Locate the cell with the specified text and output its (X, Y) center coordinate. 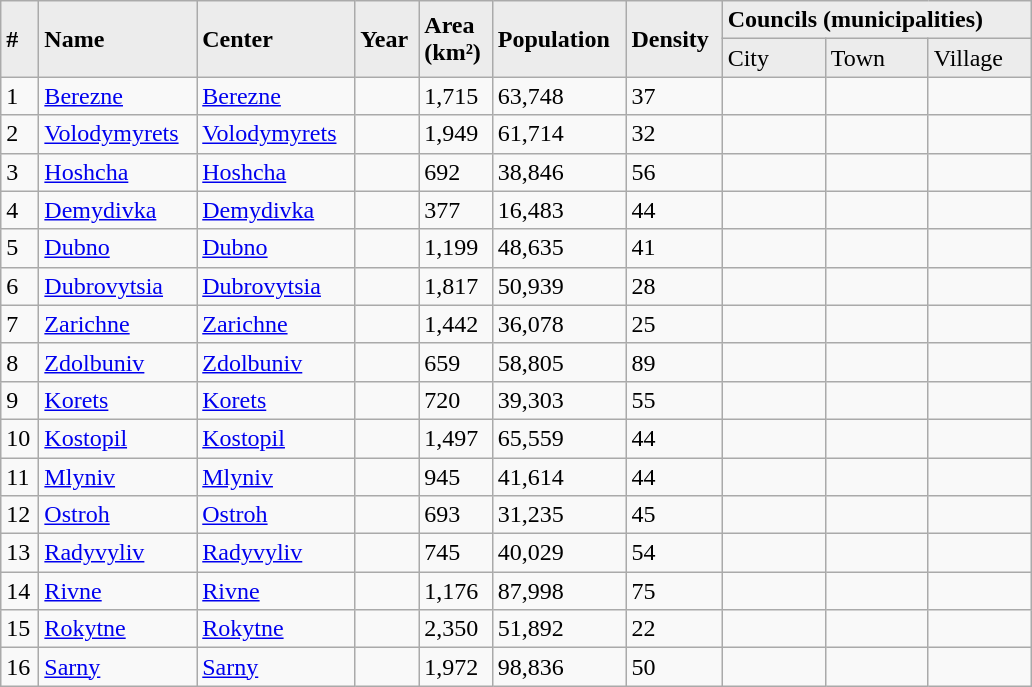
54 (674, 553)
945 (456, 477)
38,846 (559, 172)
61,714 (559, 134)
4 (20, 210)
89 (674, 362)
# (20, 39)
50 (674, 667)
28 (674, 286)
693 (456, 515)
1,497 (456, 438)
2 (20, 134)
659 (456, 362)
63,748 (559, 96)
36,078 (559, 324)
8 (20, 362)
Year (387, 39)
13 (20, 553)
50,939 (559, 286)
40,029 (559, 553)
5 (20, 248)
720 (456, 400)
87,998 (559, 591)
City (774, 58)
56 (674, 172)
39,303 (559, 400)
377 (456, 210)
3 (20, 172)
45 (674, 515)
22 (674, 629)
692 (456, 172)
Center (276, 39)
1,176 (456, 591)
65,559 (559, 438)
58,805 (559, 362)
Name (118, 39)
16 (20, 667)
Councils (municipalities) (876, 20)
Area(km²) (456, 39)
14 (20, 591)
1,199 (456, 248)
48,635 (559, 248)
6 (20, 286)
745 (456, 553)
55 (674, 400)
31,235 (559, 515)
10 (20, 438)
1 (20, 96)
Village (980, 58)
1,715 (456, 96)
75 (674, 591)
51,892 (559, 629)
37 (674, 96)
98,836 (559, 667)
9 (20, 400)
1,442 (456, 324)
15 (20, 629)
Town (876, 58)
32 (674, 134)
7 (20, 324)
Density (674, 39)
11 (20, 477)
12 (20, 515)
41 (674, 248)
16,483 (559, 210)
1,949 (456, 134)
Population (559, 39)
1,817 (456, 286)
1,972 (456, 667)
41,614 (559, 477)
25 (674, 324)
2,350 (456, 629)
